Pinpoint the cell where the given text exists, returning its (x, y) midpoint coordinate. 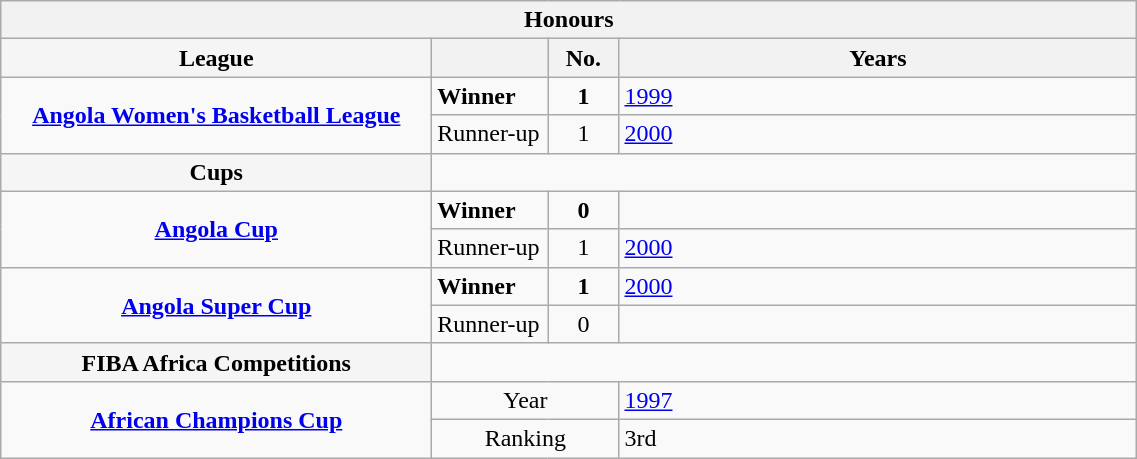
3rd (878, 438)
1999 (878, 96)
Cups (216, 172)
FIBA Africa Competitions (216, 362)
Years (878, 58)
No. (584, 58)
Honours (569, 20)
Year (526, 400)
Angola Super Cup (216, 305)
African Champions Cup (216, 419)
League (216, 58)
Angola Women's Basketball League (216, 115)
Angola Cup (216, 229)
1997 (878, 400)
Ranking (526, 438)
